Scan for the cell matching the given text and deliver its [X, Y] coordinate at center. 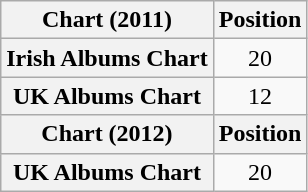
12 [260, 96]
Chart (2011) [107, 20]
Irish Albums Chart [107, 58]
Chart (2012) [107, 134]
